Detect which cell encompasses the target text, then output its [x, y] center coordinate. 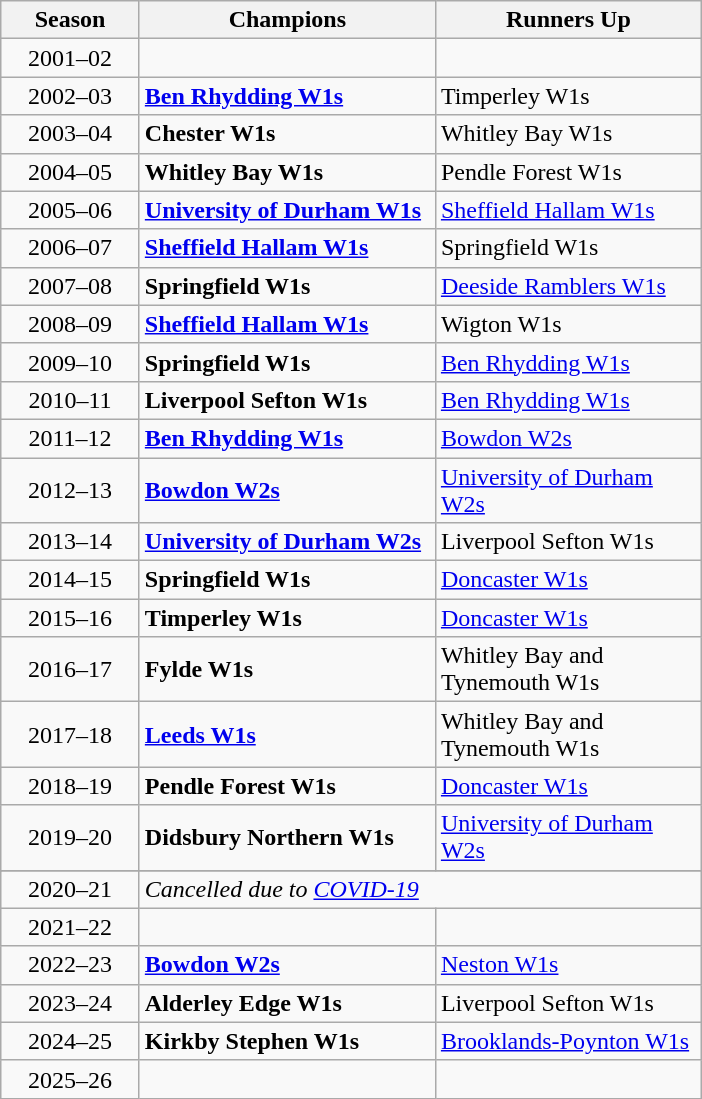
2021–22 [70, 927]
2007–08 [70, 286]
2009–10 [70, 362]
Chester W1s [287, 134]
Didsbury Northern W1s [287, 838]
2002–03 [70, 96]
Fylde W1s [287, 670]
2012–13 [70, 490]
Runners Up [568, 20]
Deeside Ramblers W1s [568, 286]
2003–04 [70, 134]
Kirkby Stephen W1s [287, 1041]
2011–12 [70, 438]
2020–21 [70, 889]
2010–11 [70, 400]
Cancelled due to COVID-19 [420, 889]
2006–07 [70, 248]
Alderley Edge W1s [287, 1003]
2015–16 [70, 618]
2019–20 [70, 838]
2018–19 [70, 786]
2004–05 [70, 172]
2014–15 [70, 580]
2016–17 [70, 670]
Champions [287, 20]
University of Durham W1s [287, 210]
Leeds W1s [287, 734]
2025–26 [70, 1079]
Wigton W1s [568, 324]
2008–09 [70, 324]
2017–18 [70, 734]
2024–25 [70, 1041]
2023–24 [70, 1003]
Season [70, 20]
2005–06 [70, 210]
Neston W1s [568, 965]
2001–02 [70, 58]
2022–23 [70, 965]
2013–14 [70, 542]
Brooklands-Poynton W1s [568, 1041]
